Output the (x, y) coordinate of the center of the cell containing the given text.  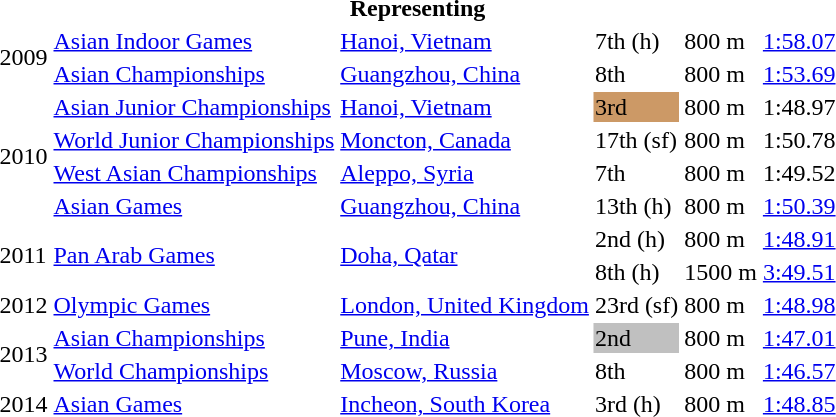
World Championships (194, 371)
West Asian Championships (194, 173)
2nd (636, 338)
Asian Games (194, 206)
23rd (sf) (636, 305)
7th (636, 173)
Moncton, Canada (465, 140)
Olympic Games (194, 305)
17th (sf) (636, 140)
World Junior Championships (194, 140)
8th (h) (636, 272)
Asian Indoor Games (194, 41)
13th (h) (636, 206)
Moscow, Russia (465, 371)
Asian Junior Championships (194, 107)
Pan Arab Games (194, 256)
Doha, Qatar (465, 256)
3rd (636, 107)
7th (h) (636, 41)
1500 m (721, 272)
London, United Kingdom (465, 305)
Aleppo, Syria (465, 173)
Pune, India (465, 338)
2nd (h) (636, 239)
